Return the [X, Y] coordinate for the center point of the cell that contains the specified text.  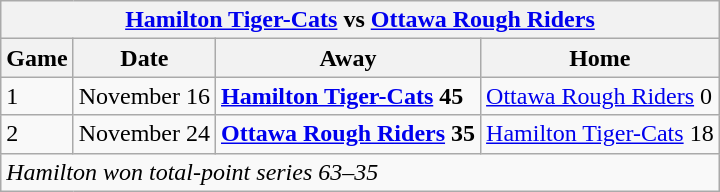
Hamilton won total-point series 63–35 [360, 172]
Hamilton Tiger-Cats vs Ottawa Rough Riders [360, 20]
November 16 [144, 96]
Ottawa Rough Riders 0 [600, 96]
Date [144, 58]
2 [37, 134]
Away [348, 58]
November 24 [144, 134]
Hamilton Tiger-Cats 45 [348, 96]
Ottawa Rough Riders 35 [348, 134]
Hamilton Tiger-Cats 18 [600, 134]
Game [37, 58]
1 [37, 96]
Home [600, 58]
